Detect which cell encompasses the target text, then output its (x, y) center coordinate. 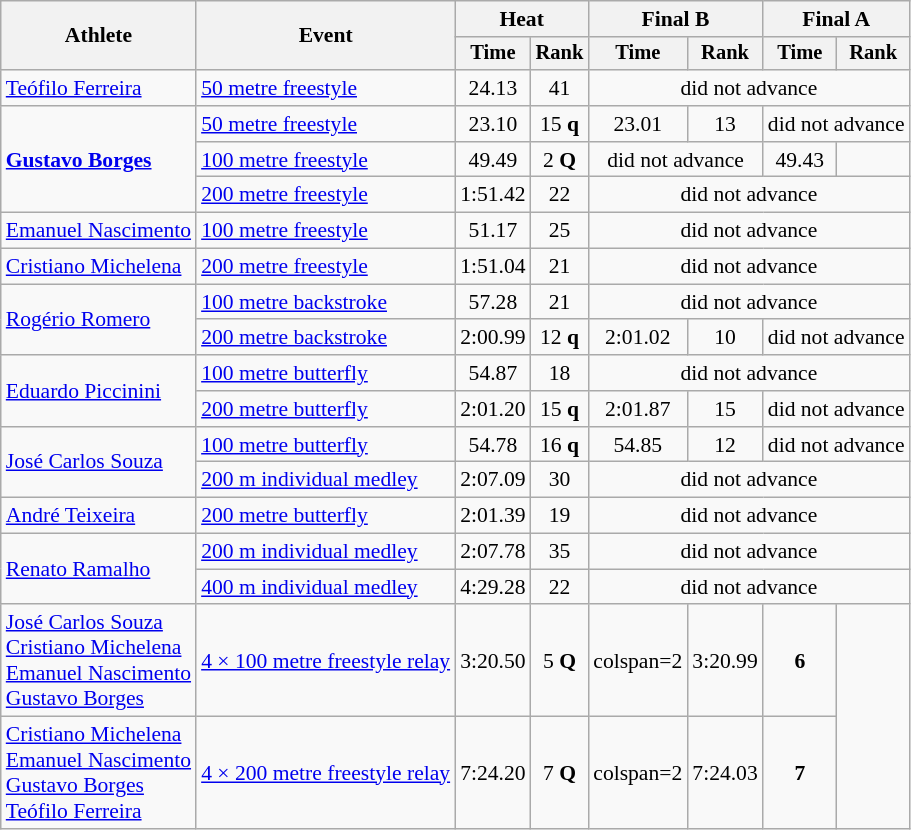
15 (724, 409)
Eduardo Piccinini (98, 390)
54.85 (638, 445)
41 (560, 88)
18 (560, 373)
54.78 (492, 445)
25 (560, 231)
3:20.50 (492, 661)
200 metre backstroke (326, 338)
30 (560, 480)
7:24.03 (724, 773)
57.28 (492, 302)
4 × 200 metre freestyle relay (326, 773)
André Teixeira (98, 516)
400 m individual medley (326, 587)
2:01.87 (638, 409)
23.10 (492, 124)
5 Q (560, 661)
54.87 (492, 373)
2:01.02 (638, 338)
6 (800, 661)
Cristiano Michelena (98, 267)
1:51.42 (492, 195)
Event (326, 36)
7:24.20 (492, 773)
Heat (522, 19)
12 (724, 445)
José Carlos Souza (98, 462)
José Carlos SouzaCristiano MichelenaEmanuel NascimentoGustavo Borges (98, 661)
Renato Ramalho (98, 570)
19 (560, 516)
4:29.28 (492, 587)
Gustavo Borges (98, 160)
1:51.04 (492, 267)
Teófilo Ferreira (98, 88)
24.13 (492, 88)
16 q (560, 445)
12 q (560, 338)
2:01.20 (492, 409)
7 Q (560, 773)
Emanuel Nascimento (98, 231)
Cristiano MichelenaEmanuel NascimentoGustavo BorgesTeófilo Ferreira (98, 773)
13 (724, 124)
Final A (836, 19)
2:07.09 (492, 480)
Rogério Romero (98, 320)
Final B (676, 19)
2:01.39 (492, 516)
Athlete (98, 36)
2 Q (560, 160)
4 × 100 metre freestyle relay (326, 661)
100 metre backstroke (326, 302)
10 (724, 338)
23.01 (638, 124)
2:00.99 (492, 338)
35 (560, 552)
49.49 (492, 160)
3:20.99 (724, 661)
2:07.78 (492, 552)
49.43 (800, 160)
51.17 (492, 231)
7 (800, 773)
